Return [X, Y] of the center of cell containing provided text 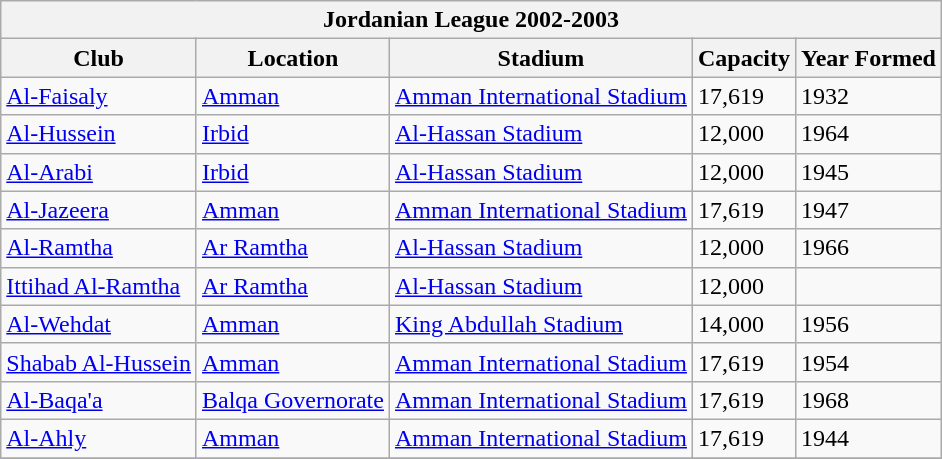
1966 [869, 248]
Al-Ahly [99, 438]
Al-Hussein [99, 134]
King Abdullah Stadium [540, 324]
Al-Ramtha [99, 248]
1932 [869, 96]
Al-Faisaly [99, 96]
14,000 [744, 324]
Shabab Al-Hussein [99, 362]
Al-Arabi [99, 172]
1954 [869, 362]
Al-Jazeera [99, 210]
1964 [869, 134]
Capacity [744, 58]
Al-Baqa'a [99, 400]
Year Formed [869, 58]
Balqa Governorate [292, 400]
Club [99, 58]
1944 [869, 438]
Ittihad Al-Ramtha [99, 286]
Location [292, 58]
Jordanian League 2002-2003 [472, 20]
Stadium [540, 58]
Al-Wehdat [99, 324]
1956 [869, 324]
1945 [869, 172]
1968 [869, 400]
1947 [869, 210]
